Return the [X, Y] coordinate for the center point of the cell that contains the specified text.  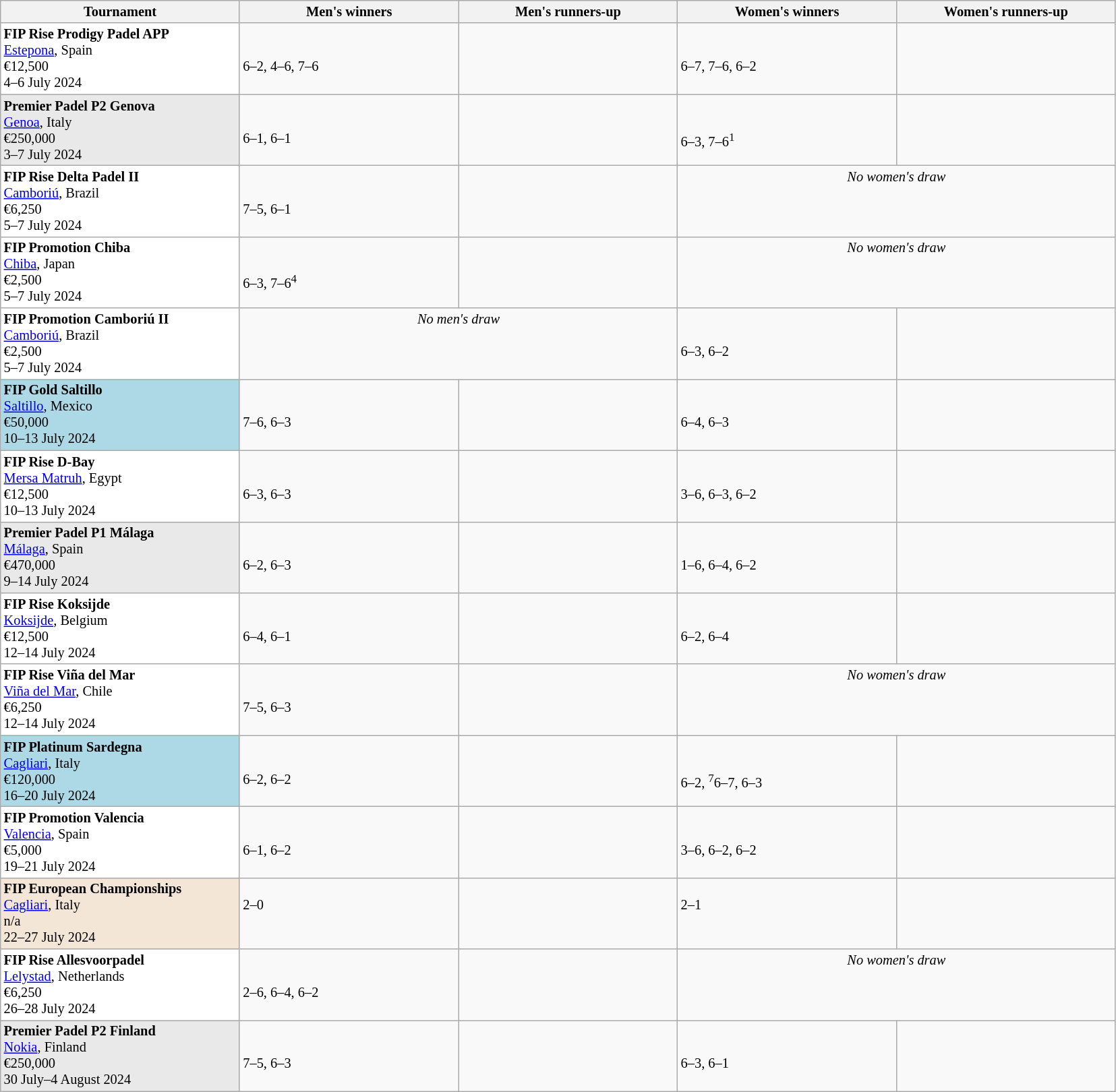
FIP Rise Delta Padel IICamboriú, Brazil€6,2505–7 July 2024 [120, 201]
6–3, 6–2 [788, 344]
No men's draw [459, 344]
6–3, 6–3 [349, 486]
7–5, 6–1 [349, 201]
6–2, 4–6, 7–6 [349, 59]
6–1, 6–2 [349, 842]
6–2, 6–3 [349, 557]
Men's winners [349, 11]
6–3, 7–61 [788, 130]
Tournament [120, 11]
1–6, 6–4, 6–2 [788, 557]
Premier Padel P2 GenovaGenoa, Italy€250,0003–7 July 2024 [120, 130]
6–3, 6–1 [788, 1056]
6–4, 6–1 [349, 628]
FIP Rise D-BayMersa Matruh, Egypt€12,50010–13 July 2024 [120, 486]
6–2, 76–7, 6–3 [788, 771]
FIP Gold SaltilloSaltillo, Mexico€50,00010–13 July 2024 [120, 415]
FIP Rise Prodigy Padel APPEstepona, Spain€12,5004–6 July 2024 [120, 59]
FIP Rise AllesvoorpadelLelystad, Netherlands€6,25026–28 July 2024 [120, 985]
Premier Padel P2 FinlandNokia, Finland€250,00030 July–4 August 2024 [120, 1056]
6–2, 6–2 [349, 771]
Premier Padel P1 MálagaMálaga, Spain€470,0009–14 July 2024 [120, 557]
2–0 [349, 913]
6–1, 6–1 [349, 130]
FIP Rise Viña del MarViña del Mar, Chile€6,25012–14 July 2024 [120, 700]
6–7, 7–6, 6–2 [788, 59]
6–4, 6–3 [788, 415]
2–1 [788, 913]
3–6, 6–3, 6–2 [788, 486]
FIP Rise KoksijdeKoksijde, Belgium€12,50012–14 July 2024 [120, 628]
2–6, 6–4, 6–2 [349, 985]
7–6, 6–3 [349, 415]
Men's runners-up [568, 11]
FIP Promotion ChibaChiba, Japan€2,5005–7 July 2024 [120, 272]
6–2, 6–4 [788, 628]
6–3, 7–64 [349, 272]
Women's winners [788, 11]
3–6, 6–2, 6–2 [788, 842]
FIP Platinum SardegnaCagliari, Italy€120,00016–20 July 2024 [120, 771]
FIP Promotion ValenciaValencia, Spain€5,00019–21 July 2024 [120, 842]
FIP Promotion Camboriú IICamboriú, Brazil€2,5005–7 July 2024 [120, 344]
FIP European ChampionshipsCagliari, Italyn/a22–27 July 2024 [120, 913]
Women's runners-up [1006, 11]
